From the cell containing the given text, extract its center point as [x, y] coordinate. 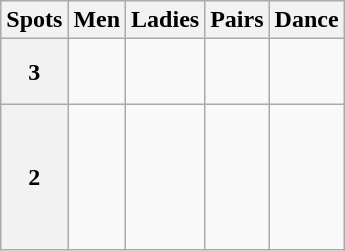
Ladies [166, 20]
2 [34, 177]
Pairs [237, 20]
Men [97, 20]
3 [34, 72]
Dance [306, 20]
Spots [34, 20]
